Locate the cell with the specified text and output its (x, y) center coordinate. 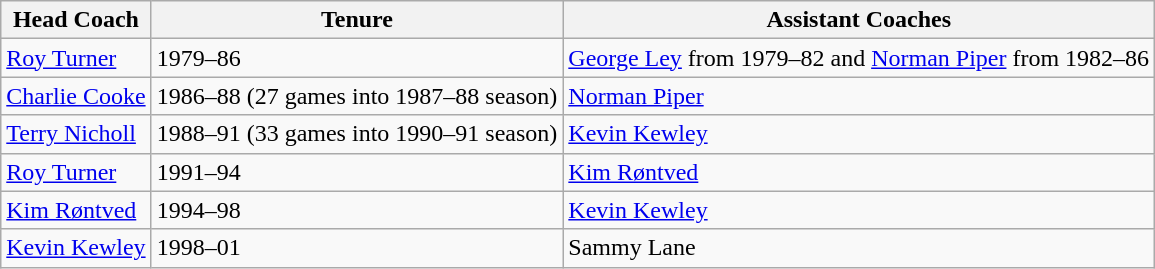
1986–88 (27 games into 1987–88 season) (357, 96)
Charlie Cooke (76, 96)
George Ley from 1979–82 and Norman Piper from 1982–86 (859, 58)
Tenure (357, 20)
Norman Piper (859, 96)
1979–86 (357, 58)
Terry Nicholl (76, 134)
Sammy Lane (859, 248)
Head Coach (76, 20)
Assistant Coaches (859, 20)
1988–91 (33 games into 1990–91 season) (357, 134)
1998–01 (357, 248)
1991–94 (357, 172)
1994–98 (357, 210)
